For the text-containing cell, return its midpoint in [X, Y] coordinate format. 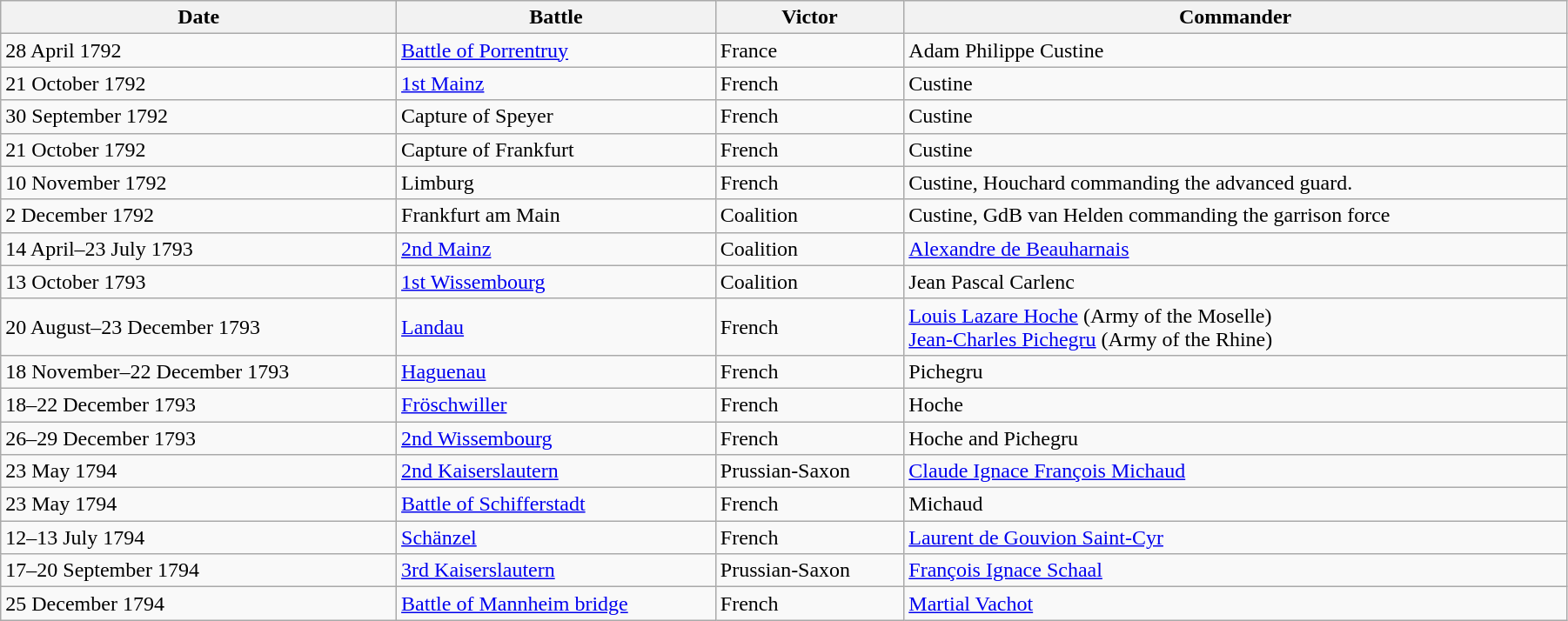
2nd Mainz [557, 249]
Alexandre de Beauharnais [1236, 249]
10 November 1792 [198, 183]
Capture of Speyer [557, 117]
Fröschwiller [557, 404]
Victor [809, 17]
Hoche and Pichegru [1236, 437]
Jean Pascal Carlenc [1236, 282]
France [809, 50]
26–29 December 1793 [198, 437]
2nd Wissembourg [557, 437]
Frankfurt am Main [557, 216]
Claude Ignace François Michaud [1236, 471]
François Ignace Schaal [1236, 571]
1st Mainz [557, 83]
Battle of Porrentruy [557, 50]
Date [198, 17]
Laurent de Gouvion Saint-Cyr [1236, 538]
Battle of Mannheim bridge [557, 604]
Capture of Frankfurt [557, 150]
13 October 1793 [198, 282]
Hoche [1236, 404]
Commander [1236, 17]
1st Wissembourg [557, 282]
Battle of Schifferstadt [557, 504]
28 April 1792 [198, 50]
Michaud [1236, 504]
20 August–23 December 1793 [198, 327]
Limburg [557, 183]
25 December 1794 [198, 604]
14 April–23 July 1793 [198, 249]
18–22 December 1793 [198, 404]
Adam Philippe Custine [1236, 50]
Louis Lazare Hoche (Army of the Moselle)Jean-Charles Pichegru (Army of the Rhine) [1236, 327]
Landau [557, 327]
Haguenau [557, 371]
Custine, Houchard commanding the advanced guard. [1236, 183]
30 September 1792 [198, 117]
17–20 September 1794 [198, 571]
Pichegru [1236, 371]
12–13 July 1794 [198, 538]
2nd Kaiserslautern [557, 471]
2 December 1792 [198, 216]
Schänzel [557, 538]
Custine, GdB van Helden commanding the garrison force [1236, 216]
3rd Kaiserslautern [557, 571]
18 November–22 December 1793 [198, 371]
Battle [557, 17]
Martial Vachot [1236, 604]
